Find where the given text appears and provide that cell's center as [X, Y] coordinate. 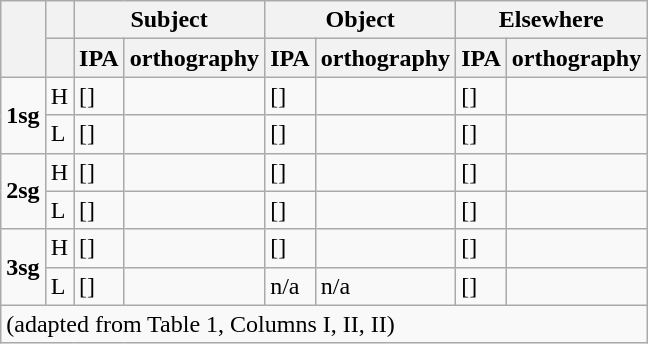
Subject [170, 20]
2sg [23, 191]
3sg [23, 267]
(adapted from Table 1, Columns I, II, II) [324, 324]
Elsewhere [552, 20]
1sg [23, 115]
Object [360, 20]
